Capture the cell that displays the provided text and extract its (X, Y) central coordinate. 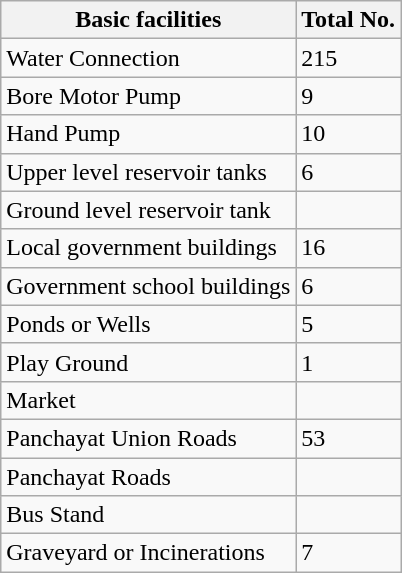
5 (348, 324)
Market (148, 400)
Basic facilities (148, 20)
1 (348, 362)
Hand Pump (148, 134)
Ponds or Wells (148, 324)
9 (348, 96)
Upper level reservoir tanks (148, 172)
Water Connection (148, 58)
Panchayat Roads (148, 477)
16 (348, 248)
Total No. (348, 20)
10 (348, 134)
Graveyard or Incinerations (148, 553)
Local government buildings (148, 248)
Play Ground (148, 362)
Government school buildings (148, 286)
Bus Stand (148, 515)
Ground level reservoir tank (148, 210)
53 (348, 438)
7 (348, 553)
Panchayat Union Roads (148, 438)
Bore Motor Pump (148, 96)
215 (348, 58)
